For the text-containing cell, return its midpoint in (X, Y) coordinate format. 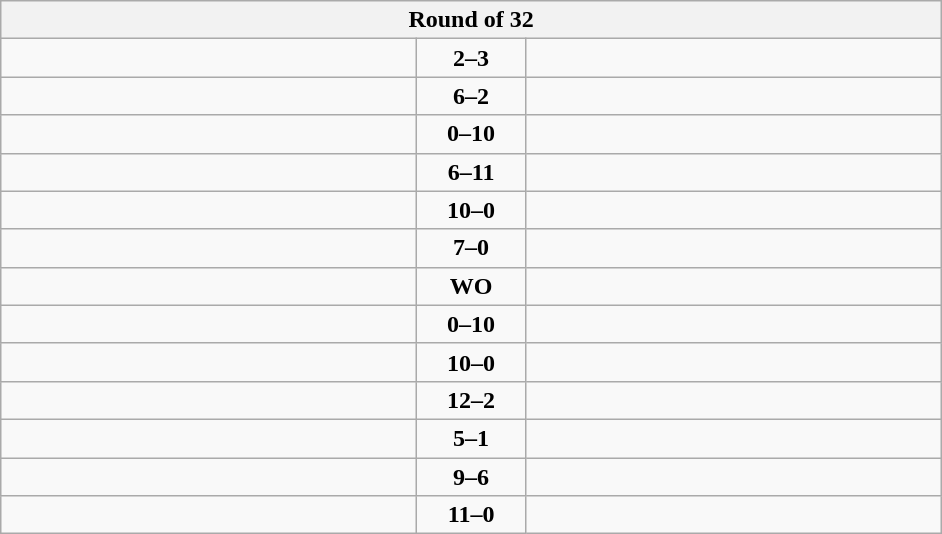
5–1 (472, 438)
12–2 (472, 400)
Round of 32 (472, 20)
WO (472, 286)
9–6 (472, 477)
7–0 (472, 248)
6–11 (472, 172)
6–2 (472, 96)
2–3 (472, 58)
11–0 (472, 515)
